For the text-containing cell, return its midpoint in (X, Y) coordinate format. 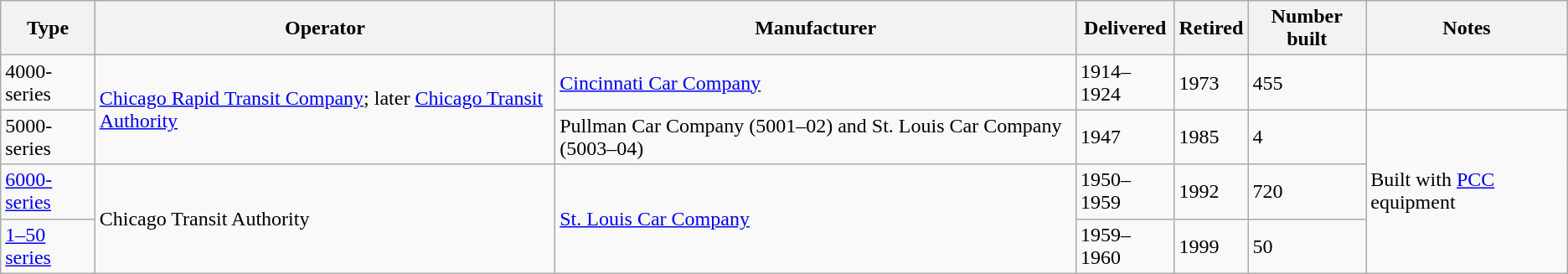
Notes (1467, 28)
1973 (1211, 82)
1959–1960 (1126, 246)
5000-series (48, 137)
Chicago Rapid Transit Company; later Chicago Transit Authority (325, 110)
Number built (1307, 28)
1992 (1211, 191)
4 (1307, 137)
1999 (1211, 246)
Built with PCC equipment (1467, 191)
1985 (1211, 137)
Type (48, 28)
Operator (325, 28)
6000-series (48, 191)
Manufacturer (816, 28)
Delivered (1126, 28)
Cincinnati Car Company (816, 82)
4000-series (48, 82)
1914–1924 (1126, 82)
1947 (1126, 137)
Chicago Transit Authority (325, 219)
455 (1307, 82)
1950–1959 (1126, 191)
St. Louis Car Company (816, 219)
Pullman Car Company (5001–02) and St. Louis Car Company (5003–04) (816, 137)
1–50 series (48, 246)
720 (1307, 191)
Retired (1211, 28)
50 (1307, 246)
